Find where the given text appears and provide that cell's center as (x, y) coordinate. 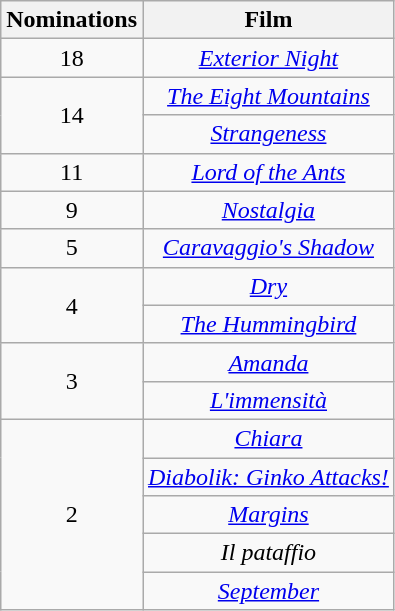
September (268, 591)
Exterior Night (268, 58)
L'immensità (268, 400)
Amanda (268, 362)
Dry (268, 286)
Strangeness (268, 134)
14 (72, 115)
3 (72, 381)
9 (72, 210)
The Eight Mountains (268, 96)
Film (268, 20)
Diabolik: Ginko Attacks! (268, 477)
Caravaggio's Shadow (268, 248)
Nominations (72, 20)
2 (72, 514)
11 (72, 172)
Nostalgia (268, 210)
4 (72, 305)
5 (72, 248)
Chiara (268, 438)
Il pataffio (268, 553)
18 (72, 58)
The Hummingbird (268, 324)
Lord of the Ants (268, 172)
Margins (268, 515)
